Find where the given text appears and provide that cell's center as (x, y) coordinate. 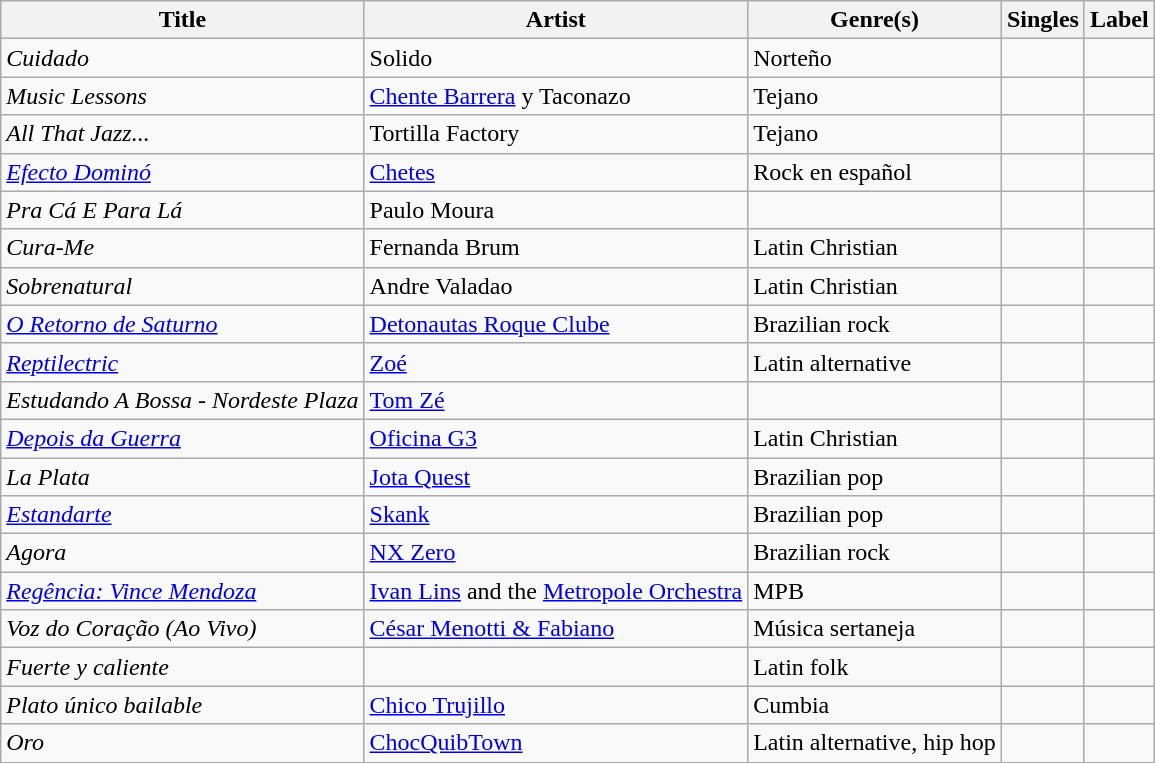
Cumbia (875, 705)
Detonautas Roque Clube (556, 324)
Cura-Me (182, 248)
Jota Quest (556, 477)
Label (1119, 20)
Chente Barrera y Taconazo (556, 96)
Latin folk (875, 667)
Artist (556, 20)
Cuidado (182, 58)
Tom Zé (556, 400)
Oro (182, 743)
Rock en español (875, 172)
La Plata (182, 477)
O Retorno de Saturno (182, 324)
Fernanda Brum (556, 248)
Música sertaneja (875, 629)
Voz do Coração (Ao Vivo) (182, 629)
Sobrenatural (182, 286)
Title (182, 20)
Regência: Vince Mendoza (182, 591)
Genre(s) (875, 20)
Oficina G3 (556, 438)
Plato único bailable (182, 705)
Andre Valadao (556, 286)
Estudando A Bossa - Nordeste Plaza (182, 400)
Reptilectric (182, 362)
César Menotti & Fabiano (556, 629)
Ivan Lins and the Metropole Orchestra (556, 591)
Music Lessons (182, 96)
Efecto Dominó (182, 172)
Paulo Moura (556, 210)
Fuerte y caliente (182, 667)
All That Jazz... (182, 134)
Depois da Guerra (182, 438)
Skank (556, 515)
Latin alternative (875, 362)
Chico Trujillo (556, 705)
NX Zero (556, 553)
Singles (1042, 20)
Latin alternative, hip hop (875, 743)
Zoé (556, 362)
Solido (556, 58)
Chetes (556, 172)
Tortilla Factory (556, 134)
Pra Cá E Para Lá (182, 210)
MPB (875, 591)
ChocQuibTown (556, 743)
Estandarte (182, 515)
Norteño (875, 58)
Agora (182, 553)
